Capture the cell that displays the provided text and extract its [X, Y] central coordinate. 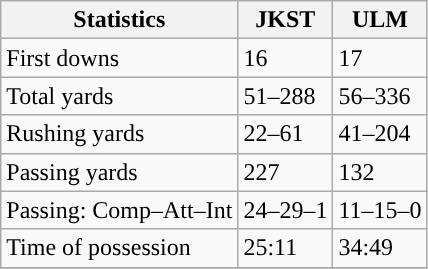
41–204 [380, 134]
ULM [380, 20]
17 [380, 58]
11–15–0 [380, 210]
First downs [120, 58]
51–288 [286, 96]
Statistics [120, 20]
Total yards [120, 96]
Rushing yards [120, 134]
JKST [286, 20]
24–29–1 [286, 210]
16 [286, 58]
Time of possession [120, 248]
56–336 [380, 96]
25:11 [286, 248]
Passing yards [120, 172]
132 [380, 172]
34:49 [380, 248]
22–61 [286, 134]
227 [286, 172]
Passing: Comp–Att–Int [120, 210]
